Scan for the cell matching the given text and deliver its [X, Y] coordinate at center. 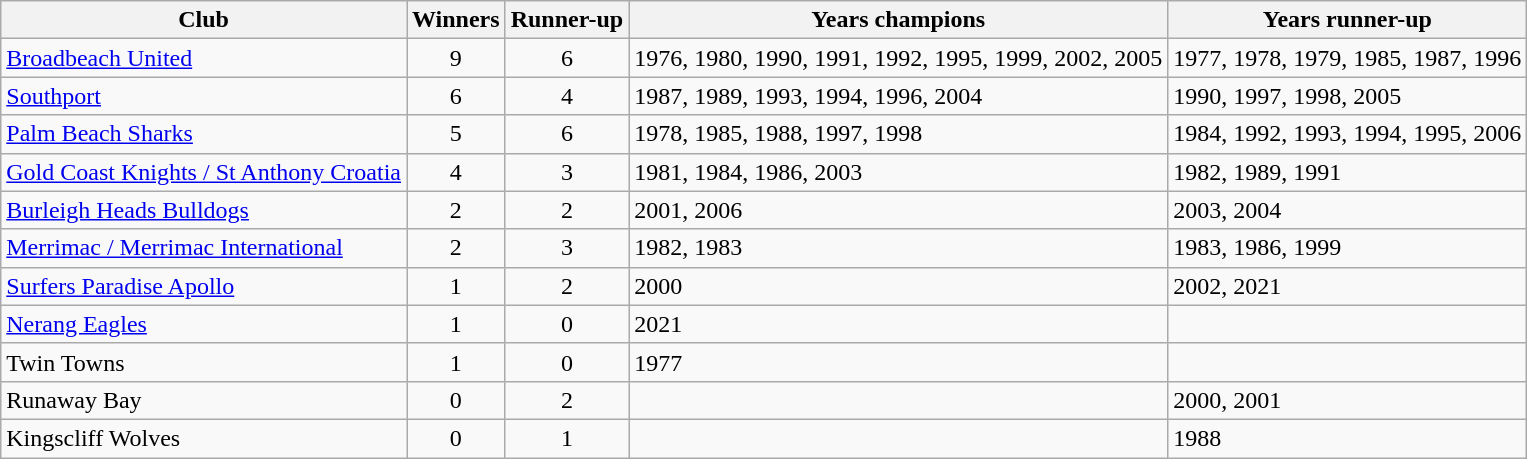
1978, 1985, 1988, 1997, 1998 [898, 134]
Nerang Eagles [204, 324]
Southport [204, 96]
1976, 1980, 1990, 1991, 1992, 1995, 1999, 2002, 2005 [898, 58]
Years runner-up [1348, 20]
1981, 1984, 1986, 2003 [898, 172]
Years champions [898, 20]
Gold Coast Knights / St Anthony Croatia [204, 172]
1987, 1989, 1993, 1994, 1996, 2004 [898, 96]
Merrimac / Merrimac International [204, 248]
Burleigh Heads Bulldogs [204, 210]
Runner-up [567, 20]
2001, 2006 [898, 210]
Winners [456, 20]
1988 [1348, 438]
Twin Towns [204, 362]
1982, 1989, 1991 [1348, 172]
5 [456, 134]
1984, 1992, 1993, 1994, 1995, 2006 [1348, 134]
Broadbeach United [204, 58]
Surfers Paradise Apollo [204, 286]
2000 [898, 286]
1982, 1983 [898, 248]
1977 [898, 362]
1983, 1986, 1999 [1348, 248]
Kingscliff Wolves [204, 438]
1990, 1997, 1998, 2005 [1348, 96]
Palm Beach Sharks [204, 134]
2000, 2001 [1348, 400]
Club [204, 20]
Runaway Bay [204, 400]
1977, 1978, 1979, 1985, 1987, 1996 [1348, 58]
2021 [898, 324]
2003, 2004 [1348, 210]
2002, 2021 [1348, 286]
9 [456, 58]
